Determine the (X, Y) coordinate at the center of the cell enclosing the given text.  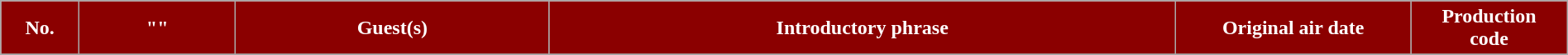
Introductory phrase (863, 28)
Guest(s) (392, 28)
Original air date (1293, 28)
"" (157, 28)
Production code (1489, 28)
No. (40, 28)
